From the cell containing the given text, extract its center point as [x, y] coordinate. 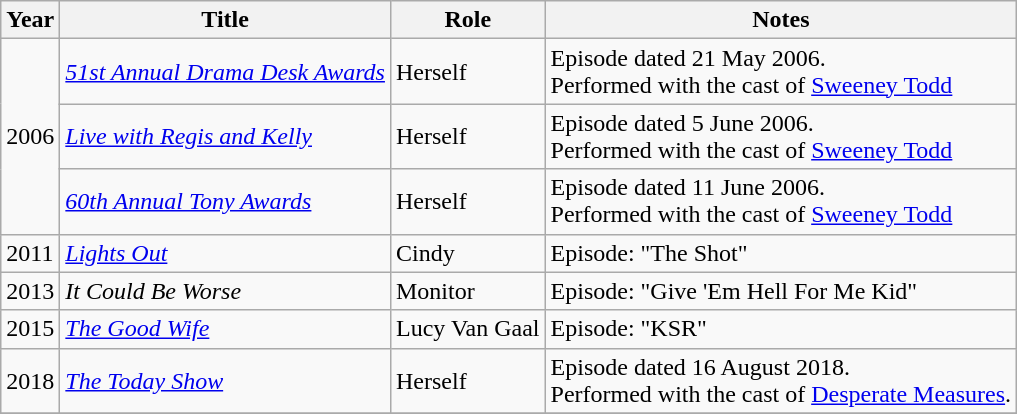
Live with Regis and Kelly [226, 136]
2006 [30, 136]
Episode dated 5 June 2006.Performed with the cast of Sweeney Todd [781, 136]
2013 [30, 291]
2015 [30, 329]
Lights Out [226, 253]
51st Annual Drama Desk Awards [226, 72]
The Today Show [226, 380]
Episode dated 16 August 2018.Performed with the cast of Desperate Measures. [781, 380]
Monitor [468, 291]
2011 [30, 253]
Episode dated 11 June 2006.Performed with the cast of Sweeney Todd [781, 202]
60th Annual Tony Awards [226, 202]
Lucy Van Gaal [468, 329]
Cindy [468, 253]
Episode: "KSR" [781, 329]
The Good Wife [226, 329]
Role [468, 20]
Notes [781, 20]
Title [226, 20]
It Could Be Worse [226, 291]
Episode: "Give 'Em Hell For Me Kid" [781, 291]
2018 [30, 380]
Episode: "The Shot" [781, 253]
Year [30, 20]
Episode dated 21 May 2006.Performed with the cast of Sweeney Todd [781, 72]
